Provide the (X, Y) coordinate of the cell's center where the given text is located.  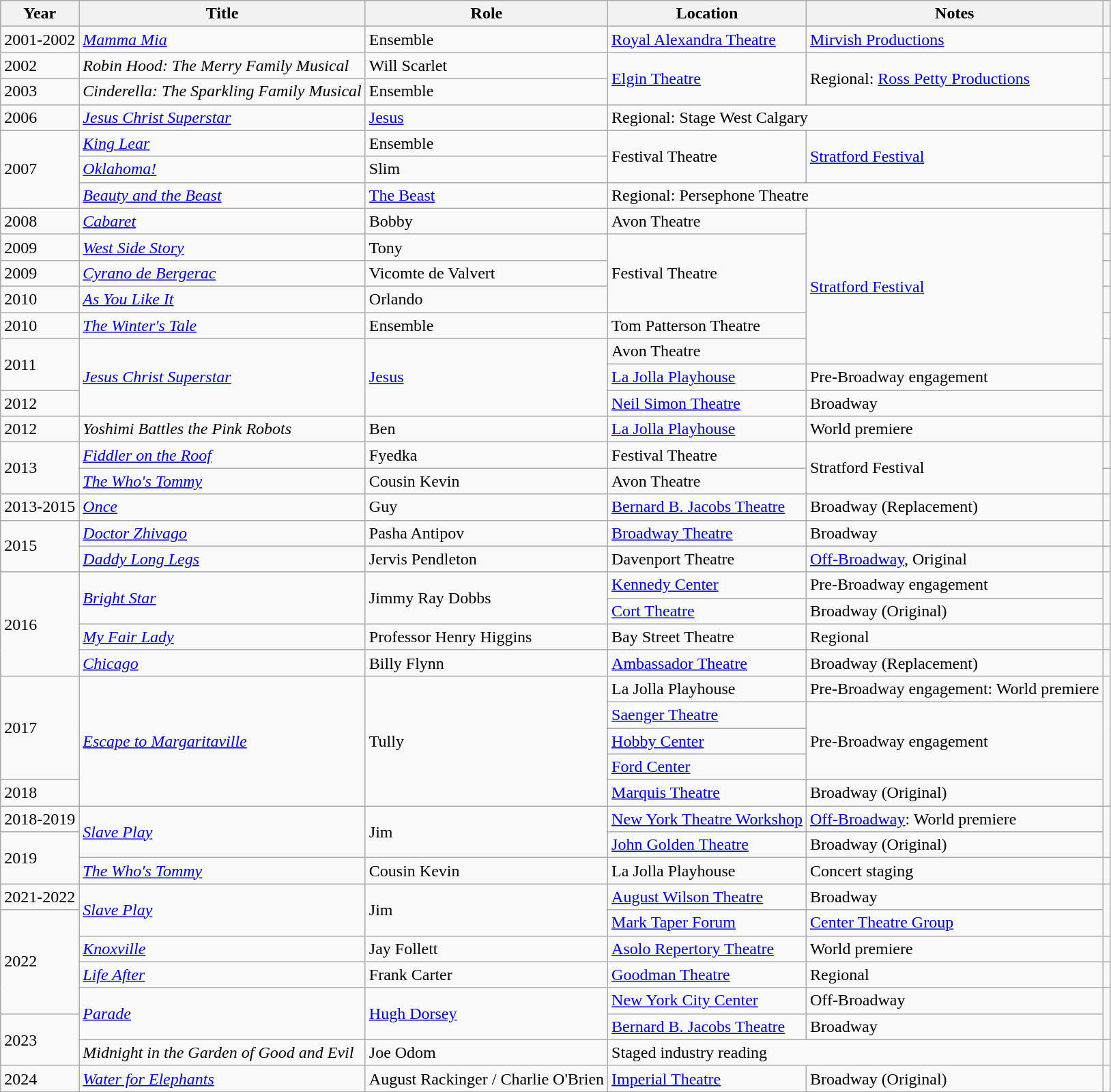
The Beast (486, 195)
2007 (40, 169)
Year (40, 14)
2013-2015 (40, 507)
Ambassador Theatre (707, 663)
Royal Alexandra Theatre (707, 40)
Mirvish Productions (954, 40)
Bobby (486, 221)
Knoxville (222, 949)
Yoshimi Battles the Pink Robots (222, 429)
Chicago (222, 663)
Notes (954, 14)
Jimmy Ray Dobbs (486, 598)
2016 (40, 624)
Tony (486, 247)
Cyrano de Bergerac (222, 273)
2006 (40, 117)
Pasha Antipov (486, 533)
Off-Broadway (954, 1001)
Regional: Stage West Calgary (856, 117)
Hobby Center (707, 741)
Will Scarlet (486, 66)
New York City Center (707, 1001)
Daddy Long Legs (222, 559)
Midnight in the Garden of Good and Evil (222, 1052)
Off-Broadway, Original (954, 559)
2013 (40, 468)
Off-Broadway: World premiere (954, 819)
The Winter's Tale (222, 326)
Cabaret (222, 221)
Parade (222, 1014)
Professor Henry Higgins (486, 637)
Fiddler on the Roof (222, 455)
Guy (486, 507)
Cort Theatre (707, 611)
Water for Elephants (222, 1078)
2015 (40, 546)
Pre-Broadway engagement: World premiere (954, 689)
2001-2002 (40, 40)
My Fair Lady (222, 637)
Location (707, 14)
Ford Center (707, 767)
Robin Hood: The Merry Family Musical (222, 66)
2003 (40, 91)
King Lear (222, 143)
Tully (486, 741)
2019 (40, 858)
Once (222, 507)
2018-2019 (40, 819)
2017 (40, 728)
Regional: Persephone Theatre (856, 195)
Jay Follett (486, 949)
Kennedy Center (707, 585)
2011 (40, 364)
2024 (40, 1078)
Asolo Repertory Theatre (707, 949)
Goodman Theatre (707, 975)
Fyedka (486, 455)
2023 (40, 1039)
Frank Carter (486, 975)
Role (486, 14)
Billy Flynn (486, 663)
Ben (486, 429)
Joe Odom (486, 1052)
Center Theatre Group (954, 923)
Neil Simon Theatre (707, 403)
West Side Story (222, 247)
Staged industry reading (856, 1052)
Vicomte de Valvert (486, 273)
Broadway Theatre (707, 533)
Mark Taper Forum (707, 923)
Bay Street Theatre (707, 637)
New York Theatre Workshop (707, 819)
Mamma Mia (222, 40)
Davenport Theatre (707, 559)
2008 (40, 221)
As You Like It (222, 299)
August Rackinger / Charlie O'Brien (486, 1078)
Imperial Theatre (707, 1078)
Bright Star (222, 598)
Jervis Pendleton (486, 559)
Saenger Theatre (707, 715)
2002 (40, 66)
2021-2022 (40, 897)
Life After (222, 975)
2018 (40, 793)
Title (222, 14)
Escape to Margaritaville (222, 741)
Hugh Dorsey (486, 1014)
Beauty and the Beast (222, 195)
Marquis Theatre (707, 793)
Tom Patterson Theatre (707, 326)
Regional: Ross Petty Productions (954, 78)
John Golden Theatre (707, 845)
2022 (40, 962)
Orlando (486, 299)
Concert staging (954, 871)
Doctor Zhivago (222, 533)
August Wilson Theatre (707, 897)
Cinderella: The Sparkling Family Musical (222, 91)
Oklahoma! (222, 169)
Slim (486, 169)
Elgin Theatre (707, 78)
